From the cell containing the given text, extract its center point as (X, Y) coordinate. 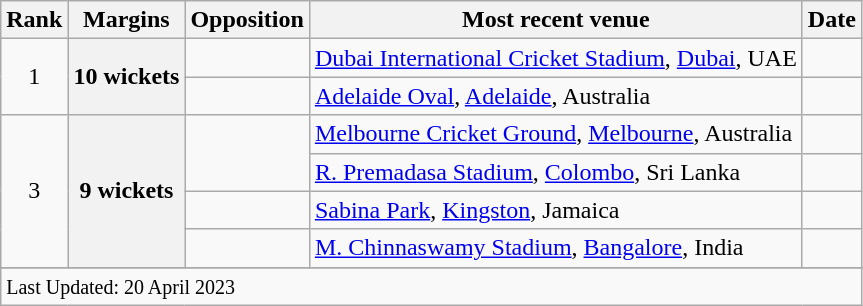
10 wickets (126, 77)
Last Updated: 20 April 2023 (432, 286)
9 wickets (126, 191)
Date (832, 20)
Dubai International Cricket Stadium, Dubai, UAE (556, 58)
Margins (126, 20)
Most recent venue (556, 20)
R. Premadasa Stadium, Colombo, Sri Lanka (556, 172)
Opposition (247, 20)
Melbourne Cricket Ground, Melbourne, Australia (556, 134)
Adelaide Oval, Adelaide, Australia (556, 96)
Rank (34, 20)
M. Chinnaswamy Stadium, Bangalore, India (556, 248)
Sabina Park, Kingston, Jamaica (556, 210)
3 (34, 191)
1 (34, 77)
